Output the (x, y) coordinate of the center of the cell containing the given text.  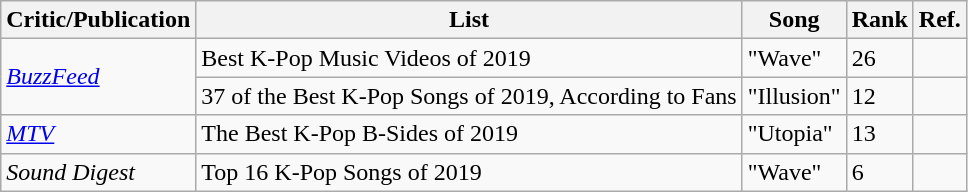
Rank (880, 20)
MTV (98, 134)
"Illusion" (794, 96)
BuzzFeed (98, 77)
The Best K-Pop B-Sides of 2019 (469, 134)
Song (794, 20)
37 of the Best K-Pop Songs of 2019, According to Fans (469, 96)
Top 16 K-Pop Songs of 2019 (469, 172)
"Utopia" (794, 134)
6 (880, 172)
Ref. (940, 20)
Critic/Publication (98, 20)
26 (880, 58)
12 (880, 96)
Sound Digest (98, 172)
Best K-Pop Music Videos of 2019 (469, 58)
13 (880, 134)
List (469, 20)
